Determine the [x, y] coordinate at the center of the cell enclosing the given text.  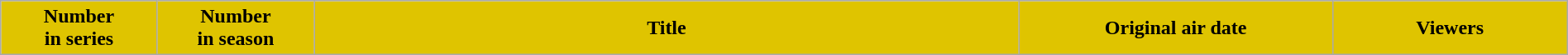
Numberin series [79, 28]
Numberin season [235, 28]
Viewers [1450, 28]
Title [667, 28]
Original air date [1176, 28]
